Extract the (X, Y) coordinate from the center of the cell holding the provided text.  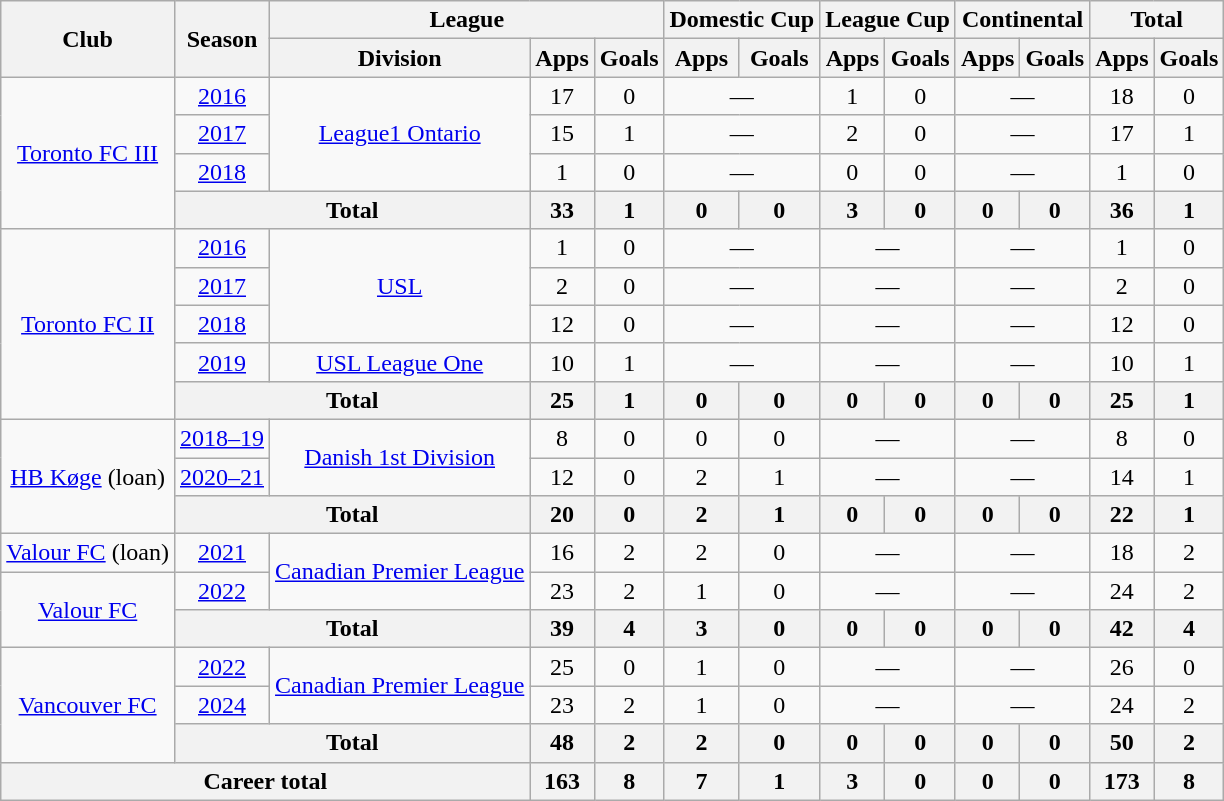
42 (1122, 629)
Toronto FC II (88, 324)
League1 Ontario (400, 134)
Toronto FC III (88, 153)
16 (562, 553)
2021 (222, 553)
League (467, 20)
Domestic Cup (742, 20)
33 (562, 210)
Valour FC (loan) (88, 553)
163 (562, 781)
2018–19 (222, 438)
2020–21 (222, 477)
Continental (1022, 20)
Danish 1st Division (400, 457)
48 (562, 743)
Club (88, 39)
15 (562, 134)
USL (400, 286)
Valour FC (88, 610)
USL League One (400, 362)
36 (1122, 210)
Vancouver FC (88, 705)
50 (1122, 743)
HB Køge (loan) (88, 476)
Career total (266, 781)
26 (1122, 667)
2019 (222, 362)
League Cup (888, 20)
Division (400, 58)
39 (562, 629)
Season (222, 39)
14 (1122, 477)
20 (562, 515)
7 (702, 781)
173 (1122, 781)
22 (1122, 515)
2024 (222, 705)
